Determine the (x, y) coordinate at the center of the cell enclosing the given text.  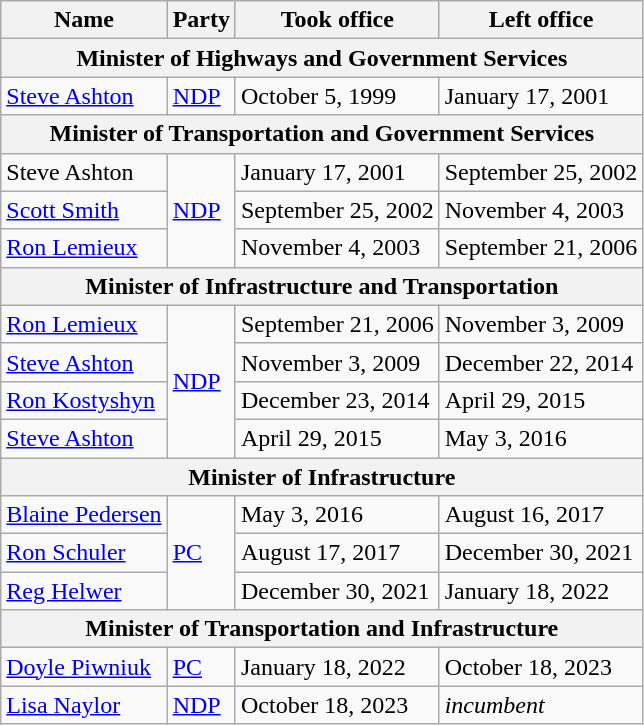
August 16, 2017 (541, 515)
October 5, 1999 (337, 96)
Scott Smith (84, 210)
August 17, 2017 (337, 553)
Ron Kostyshyn (84, 400)
Reg Helwer (84, 591)
December 23, 2014 (337, 400)
Minister of Highways and Government Services (322, 58)
Minister of Transportation and Government Services (322, 134)
incumbent (541, 705)
Minister of Transportation and Infrastructure (322, 629)
Ron Schuler (84, 553)
Lisa Naylor (84, 705)
Party (201, 20)
December 22, 2014 (541, 362)
Minister of Infrastructure and Transportation (322, 286)
Took office (337, 20)
Name (84, 20)
Left office (541, 20)
Minister of Infrastructure (322, 477)
Doyle Piwniuk (84, 667)
Blaine Pedersen (84, 515)
